Provide the [x, y] coordinate of the cell's center where the given text is located.  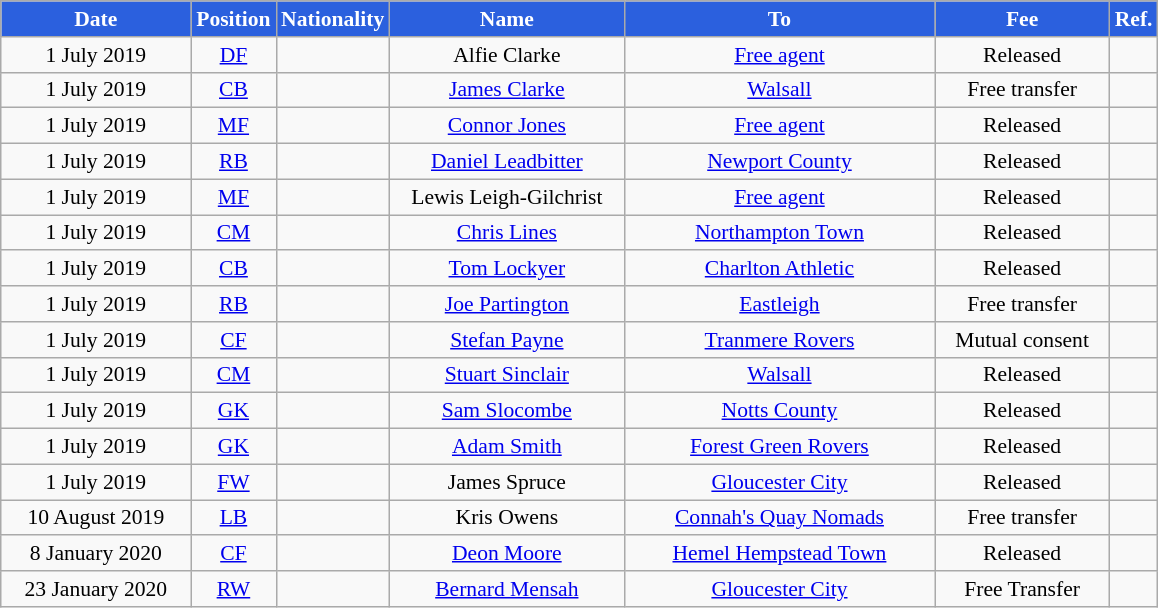
Nationality [332, 19]
Hemel Hempstead Town [779, 554]
To [779, 19]
Free Transfer [1022, 589]
23 January 2020 [96, 589]
Ref. [1134, 19]
DF [234, 55]
Bernard Mensah [506, 589]
Sam Slocombe [506, 411]
Tom Lockyer [506, 269]
Forest Green Rovers [779, 447]
8 January 2020 [96, 554]
Kris Owens [506, 518]
Notts County [779, 411]
Fee [1022, 19]
Mutual consent [1022, 340]
Alfie Clarke [506, 55]
James Clarke [506, 90]
Newport County [779, 162]
Adam Smith [506, 447]
LB [234, 518]
Position [234, 19]
Stuart Sinclair [506, 375]
James Spruce [506, 482]
10 August 2019 [96, 518]
Connor Jones [506, 126]
Date [96, 19]
RW [234, 589]
Northampton Town [779, 233]
Connah's Quay Nomads [779, 518]
Daniel Leadbitter [506, 162]
FW [234, 482]
Joe Partington [506, 304]
Tranmere Rovers [779, 340]
Chris Lines [506, 233]
Charlton Athletic [779, 269]
Lewis Leigh-Gilchrist [506, 197]
Eastleigh [779, 304]
Deon Moore [506, 554]
Stefan Payne [506, 340]
Name [506, 19]
